Find where the given text appears and provide that cell's center as [x, y] coordinate. 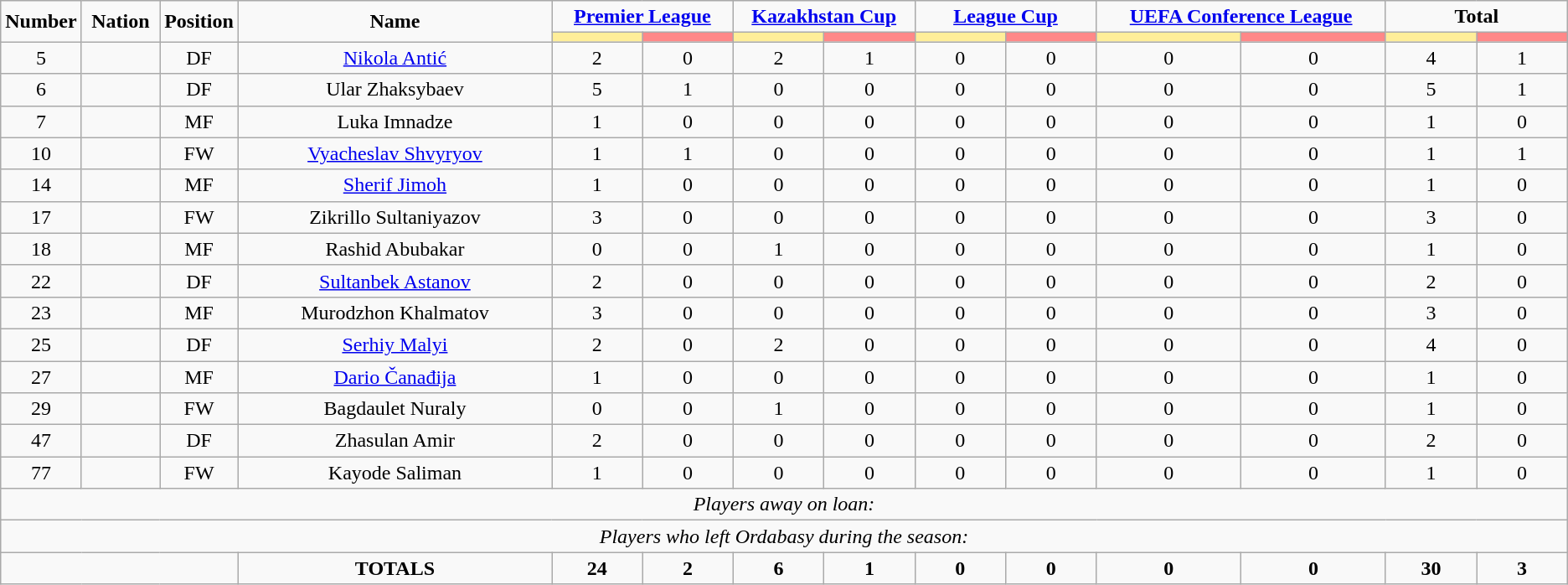
Nation [121, 22]
Dario Čanađija [395, 376]
Sherif Jimoh [395, 185]
22 [41, 281]
Number [41, 22]
10 [41, 153]
Vyacheslav Shvyryov [395, 153]
Nikola Antić [395, 58]
29 [41, 409]
14 [41, 185]
Name [395, 22]
25 [41, 344]
Kayode Saliman [395, 473]
Serhiy Malyi [395, 344]
Bagdaulet Nuraly [395, 409]
Position [199, 22]
24 [596, 568]
Sultanbek Astanov [395, 281]
23 [41, 313]
Players away on loan: [784, 505]
Murodzhon Khalmatov [395, 313]
27 [41, 376]
18 [41, 249]
7 [41, 122]
Kazakhstan Cup [824, 17]
47 [41, 441]
Players who left Ordabasy during the season: [784, 536]
Premier League [642, 17]
Luka Imnadze [395, 122]
Total [1476, 17]
TOTALS [395, 568]
17 [41, 217]
Ular Zhaksybaev [395, 90]
League Cup [1005, 17]
UEFA Conference League [1241, 17]
Zikrillo Sultaniyazov [395, 217]
Rashid Abubakar [395, 249]
Zhasulan Amir [395, 441]
77 [41, 473]
30 [1431, 568]
